Identify which cell holds the provided text, then report its (x, y) central coordinate. 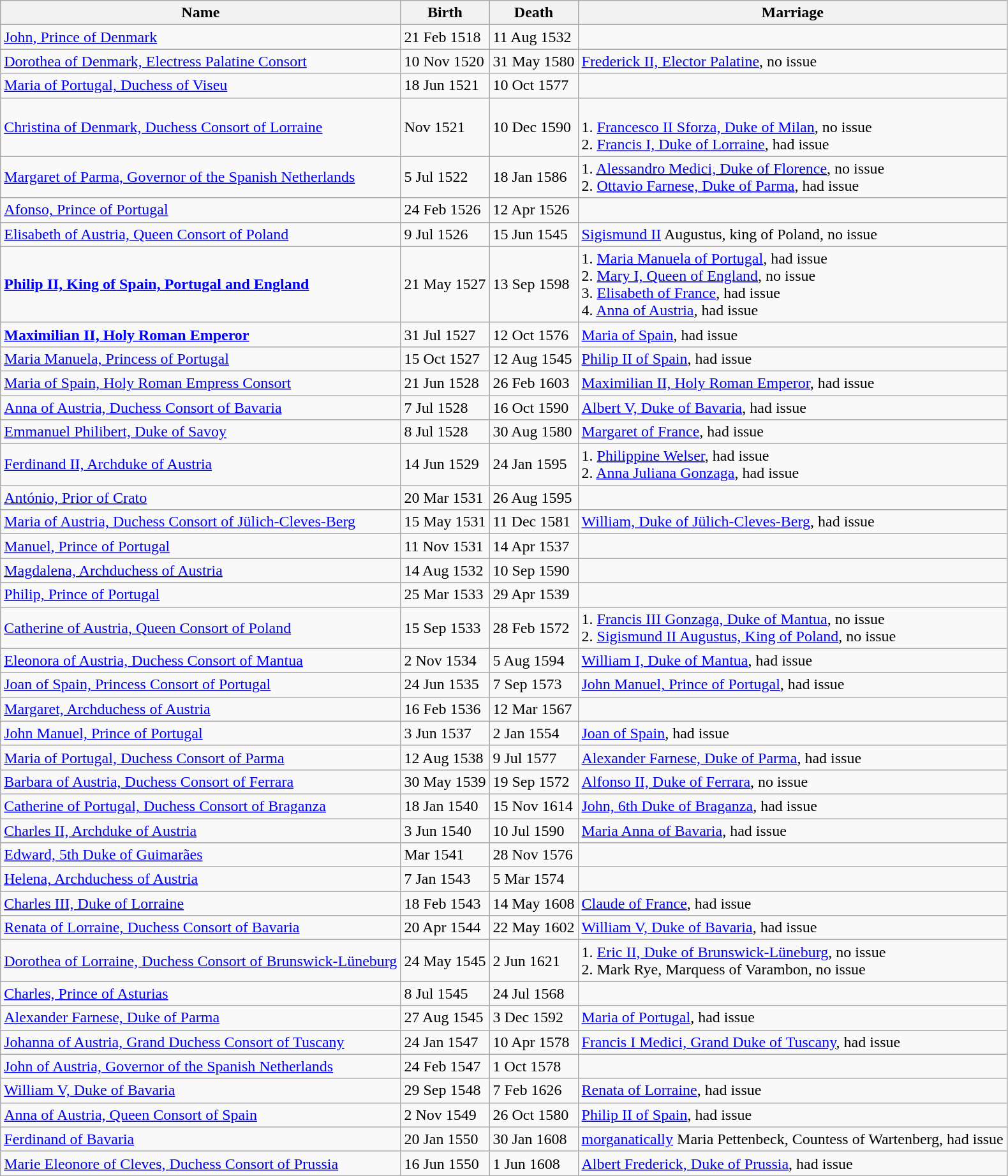
Edward, 5th Duke of Guimarães (200, 855)
27 Aug 1545 (445, 1018)
Catherine of Portugal, Duchess Consort of Braganza (200, 806)
19 Sep 1572 (533, 782)
12 Oct 1576 (533, 334)
Marie Eleonore of Cleves, Duchess Consort of Prussia (200, 1163)
1. Alessandro Medici, Duke of Florence, no issue2. Ottavio Farnese, Duke of Parma, had issue (792, 177)
24 Jul 1568 (533, 994)
Death (533, 13)
Maximilian II, Holy Roman Emperor, had issue (792, 383)
21 Jun 1528 (445, 383)
William V, Duke of Bavaria, had issue (792, 928)
Magdalena, Archduchess of Austria (200, 570)
Charles II, Archduke of Austria (200, 830)
Albert Frederick, Duke of Prussia, had issue (792, 1163)
Maria of Portugal, Duchess of Viseu (200, 86)
Afonso, Prince of Portugal (200, 210)
Anna of Austria, Queen Consort of Spain (200, 1115)
Margaret of Parma, Governor of the Spanish Netherlands (200, 177)
15 Sep 1533 (445, 628)
Philip, Prince of Portugal (200, 595)
Renata of Lorraine, Duchess Consort of Bavaria (200, 928)
12 Aug 1538 (445, 757)
Claude of France, had issue (792, 904)
9 Jul 1526 (445, 234)
16 Feb 1536 (445, 709)
Margaret, Archduchess of Austria (200, 709)
3 Dec 1592 (533, 1018)
Anna of Austria, Duchess Consort of Bavaria (200, 408)
21 Feb 1518 (445, 37)
Maria of Austria, Duchess Consort of Jülich-Cleves-Berg (200, 522)
20 Jan 1550 (445, 1139)
29 Sep 1548 (445, 1090)
7 Feb 1626 (533, 1090)
Alexander Farnese, Duke of Parma (200, 1018)
William, Duke of Jülich-Cleves-Berg, had issue (792, 522)
28 Nov 1576 (533, 855)
2 Jan 1554 (533, 733)
1. Eric II, Duke of Brunswick-Lüneburg, no issue2. Mark Rye, Marquess of Varambon, no issue (792, 961)
Elisabeth of Austria, Queen Consort of Poland (200, 234)
12 Aug 1545 (533, 359)
16 Oct 1590 (533, 408)
12 Apr 1526 (533, 210)
Barbara of Austria, Duchess Consort of Ferrara (200, 782)
William V, Duke of Bavaria (200, 1090)
26 Aug 1595 (533, 498)
Margaret of France, had issue (792, 432)
20 Apr 1544 (445, 928)
Dorothea of Lorraine, Duchess Consort of Brunswick-Lüneburg (200, 961)
morganatically Maria Pettenbeck, Countess of Wartenberg, had issue (792, 1139)
8 Jul 1528 (445, 432)
Christina of Denmark, Duchess Consort of Lorraine (200, 127)
António, Prior of Crato (200, 498)
Frederick II, Elector Palatine, no issue (792, 61)
30 Aug 1580 (533, 432)
24 Feb 1547 (445, 1066)
13 Sep 1598 (533, 285)
Marriage (792, 13)
14 Aug 1532 (445, 570)
24 Jan 1595 (533, 465)
Renata of Lorraine, had issue (792, 1090)
Joan of Spain, Princess Consort of Portugal (200, 685)
10 Oct 1577 (533, 86)
Catherine of Austria, Queen Consort of Poland (200, 628)
Ferdinand II, Archduke of Austria (200, 465)
Francis I Medici, Grand Duke of Tuscany, had issue (792, 1042)
1 Oct 1578 (533, 1066)
3 Jun 1537 (445, 733)
15 May 1531 (445, 522)
11 Nov 1531 (445, 546)
18 Jan 1540 (445, 806)
7 Sep 1573 (533, 685)
Joan of Spain, had issue (792, 733)
Sigismund II Augustus, king of Poland, no issue (792, 234)
Manuel, Prince of Portugal (200, 546)
16 Jun 1550 (445, 1163)
30 Jan 1608 (533, 1139)
10 Jul 1590 (533, 830)
10 Sep 1590 (533, 570)
14 Apr 1537 (533, 546)
24 May 1545 (445, 961)
20 Mar 1531 (445, 498)
Maximilian II, Holy Roman Emperor (200, 334)
1. Francis III Gonzaga, Duke of Mantua, no issue2. Sigismund II Augustus, King of Poland, no issue (792, 628)
Albert V, Duke of Bavaria, had issue (792, 408)
William I, Duke of Mantua, had issue (792, 660)
26 Feb 1603 (533, 383)
Eleonora of Austria, Duchess Consort of Mantua (200, 660)
24 Jun 1535 (445, 685)
Mar 1541 (445, 855)
Name (200, 13)
14 May 1608 (533, 904)
Birth (445, 13)
Ferdinand of Bavaria (200, 1139)
18 Feb 1543 (445, 904)
Maria of Spain, Holy Roman Empress Consort (200, 383)
31 Jul 1527 (445, 334)
John, Prince of Denmark (200, 37)
7 Jan 1543 (445, 879)
Charles III, Duke of Lorraine (200, 904)
24 Jan 1547 (445, 1042)
Dorothea of Denmark, Electress Palatine Consort (200, 61)
21 May 1527 (445, 285)
18 Jan 1586 (533, 177)
22 May 1602 (533, 928)
Alfonso II, Duke of Ferrara, no issue (792, 782)
Maria of Portugal, Duchess Consort of Parma (200, 757)
2 Nov 1534 (445, 660)
Nov 1521 (445, 127)
Alexander Farnese, Duke of Parma, had issue (792, 757)
18 Jun 1521 (445, 86)
26 Oct 1580 (533, 1115)
25 Mar 1533 (445, 595)
5 Jul 1522 (445, 177)
Emmanuel Philibert, Duke of Savoy (200, 432)
11 Dec 1581 (533, 522)
7 Jul 1528 (445, 408)
1. Francesco II Sforza, Duke of Milan, no issue2. Francis I, Duke of Lorraine, had issue (792, 127)
Maria of Spain, had issue (792, 334)
2 Jun 1621 (533, 961)
11 Aug 1532 (533, 37)
John, 6th Duke of Braganza, had issue (792, 806)
31 May 1580 (533, 61)
8 Jul 1545 (445, 994)
1. Philippine Welser, had issue2. Anna Juliana Gonzaga, had issue (792, 465)
15 Oct 1527 (445, 359)
Maria Manuela, Princess of Portugal (200, 359)
John Manuel, Prince of Portugal, had issue (792, 685)
9 Jul 1577 (533, 757)
John Manuel, Prince of Portugal (200, 733)
30 May 1539 (445, 782)
John of Austria, Governor of the Spanish Netherlands (200, 1066)
1. Maria Manuela of Portugal, had issue2. Mary I, Queen of England, no issue3. Elisabeth of France, had issue4. Anna of Austria, had issue (792, 285)
Charles, Prince of Asturias (200, 994)
28 Feb 1572 (533, 628)
10 Nov 1520 (445, 61)
10 Apr 1578 (533, 1042)
29 Apr 1539 (533, 595)
2 Nov 1549 (445, 1115)
Philip II, King of Spain, Portugal and England (200, 285)
15 Jun 1545 (533, 234)
24 Feb 1526 (445, 210)
Maria Anna of Bavaria, had issue (792, 830)
Johanna of Austria, Grand Duchess Consort of Tuscany (200, 1042)
1 Jun 1608 (533, 1163)
15 Nov 1614 (533, 806)
Helena, Archduchess of Austria (200, 879)
Maria of Portugal, had issue (792, 1018)
10 Dec 1590 (533, 127)
14 Jun 1529 (445, 465)
3 Jun 1540 (445, 830)
5 Mar 1574 (533, 879)
12 Mar 1567 (533, 709)
5 Aug 1594 (533, 660)
